Scan for the cell matching the given text and deliver its (X, Y) coordinate at center. 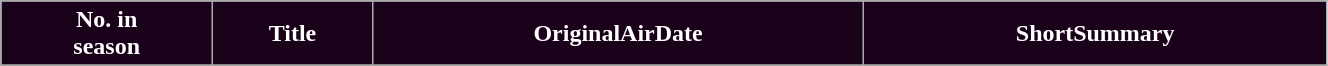
No. inseason (107, 34)
OriginalAirDate (618, 34)
ShortSummary (1096, 34)
Title (293, 34)
